Detect which cell encompasses the target text, then output its (X, Y) center coordinate. 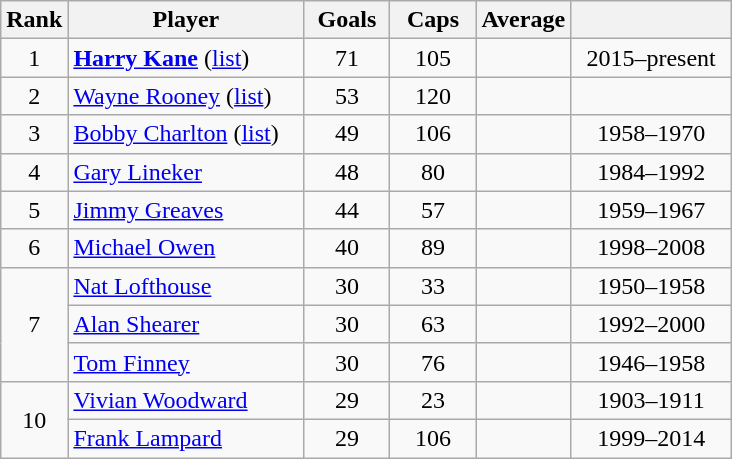
1950–1958 (652, 286)
Gary Lineker (186, 172)
3 (34, 134)
Rank (34, 20)
1999–2014 (652, 438)
48 (347, 172)
Caps (433, 20)
1958–1970 (652, 134)
Frank Lampard (186, 438)
1959–1967 (652, 210)
1992–2000 (652, 324)
23 (433, 400)
Bobby Charlton (list) (186, 134)
105 (433, 58)
6 (34, 248)
40 (347, 248)
76 (433, 362)
4 (34, 172)
7 (34, 324)
Player (186, 20)
Michael Owen (186, 248)
Jimmy Greaves (186, 210)
Nat Lofthouse (186, 286)
2 (34, 96)
44 (347, 210)
89 (433, 248)
53 (347, 96)
49 (347, 134)
71 (347, 58)
5 (34, 210)
2015–present (652, 58)
10 (34, 419)
1998–2008 (652, 248)
Tom Finney (186, 362)
1903–1911 (652, 400)
33 (433, 286)
57 (433, 210)
63 (433, 324)
1946–1958 (652, 362)
1984–1992 (652, 172)
120 (433, 96)
Harry Kane (list) (186, 58)
Average (524, 20)
Goals (347, 20)
Alan Shearer (186, 324)
80 (433, 172)
1 (34, 58)
Vivian Woodward (186, 400)
Wayne Rooney (list) (186, 96)
